Locate the cell with the specified text and output its [X, Y] center coordinate. 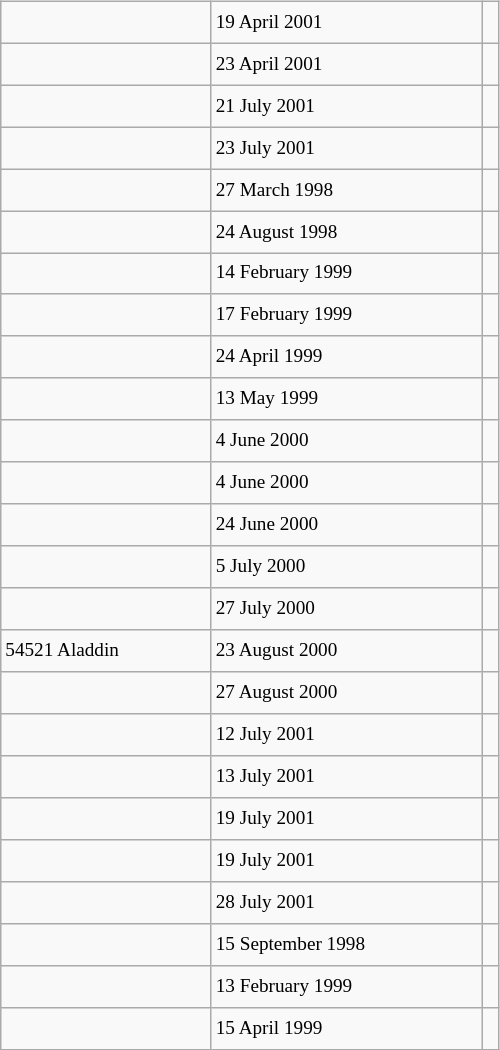
21 July 2001 [347, 106]
27 July 2000 [347, 609]
17 February 1999 [347, 315]
5 July 2000 [347, 567]
28 July 2001 [347, 902]
23 July 2001 [347, 148]
13 May 1999 [347, 399]
19 April 2001 [347, 22]
24 April 1999 [347, 357]
13 July 2001 [347, 777]
23 April 2001 [347, 64]
12 July 2001 [347, 735]
23 August 2000 [347, 651]
15 September 1998 [347, 944]
54521 Aladdin [106, 651]
14 February 1999 [347, 274]
13 February 1999 [347, 986]
27 March 1998 [347, 190]
24 June 2000 [347, 525]
27 August 2000 [347, 693]
24 August 1998 [347, 232]
15 April 1999 [347, 1028]
